Search for the cell housing the specified text and yield its [x, y] center coordinate. 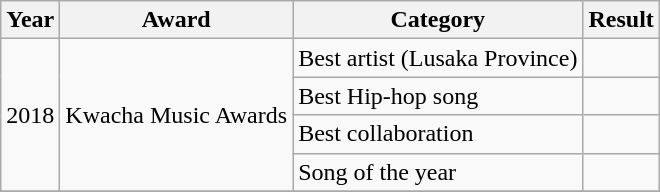
Best collaboration [438, 134]
Best Hip-hop song [438, 96]
Best artist (Lusaka Province) [438, 58]
Award [176, 20]
2018 [30, 115]
Kwacha Music Awards [176, 115]
Result [621, 20]
Category [438, 20]
Song of the year [438, 172]
Year [30, 20]
